Search for the cell housing the specified text and yield its [x, y] center coordinate. 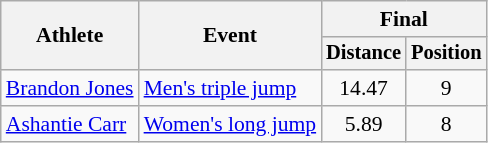
Final [404, 19]
8 [446, 124]
Ashantie Carr [70, 124]
Event [230, 36]
Position [446, 54]
Brandon Jones [70, 88]
5.89 [364, 124]
Men's triple jump [230, 88]
Distance [364, 54]
Women's long jump [230, 124]
Athlete [70, 36]
14.47 [364, 88]
9 [446, 88]
